Locate the cell with the specified text and output its [X, Y] center coordinate. 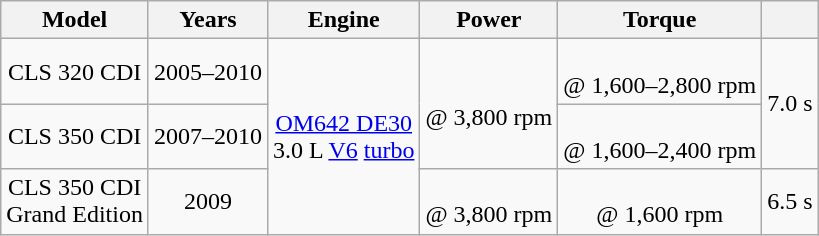
Power [489, 20]
Years [208, 20]
@ 1,600–2,800 rpm [660, 72]
@ 1,600–2,400 rpm [660, 136]
7.0 s [790, 104]
Torque [660, 20]
Model [75, 20]
Engine [344, 20]
CLS 350 CDI Grand Edition [75, 202]
6.5 s [790, 202]
2009 [208, 202]
OM642 DE30 3.0 L V6 turbo [344, 136]
2007–2010 [208, 136]
CLS 350 CDI [75, 136]
2005–2010 [208, 72]
CLS 320 CDI [75, 72]
@ 1,600 rpm [660, 202]
